Return (X, Y) of the center of cell containing provided text 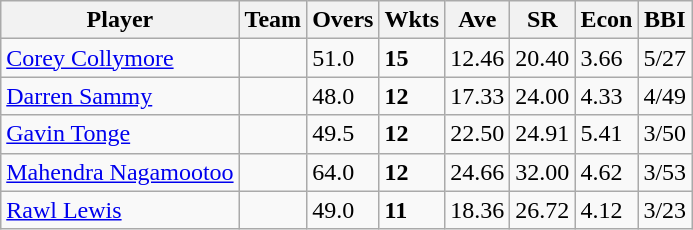
64.0 (343, 172)
17.33 (478, 96)
15 (412, 58)
4.12 (606, 210)
20.40 (542, 58)
Darren Sammy (120, 96)
Mahendra Nagamootoo (120, 172)
24.66 (478, 172)
Player (120, 20)
49.0 (343, 210)
22.50 (478, 134)
11 (412, 210)
BBI (665, 20)
Overs (343, 20)
Corey Collymore (120, 58)
Econ (606, 20)
24.00 (542, 96)
32.00 (542, 172)
24.91 (542, 134)
5.41 (606, 134)
Gavin Tonge (120, 134)
12.46 (478, 58)
26.72 (542, 210)
3.66 (606, 58)
5/27 (665, 58)
18.36 (478, 210)
49.5 (343, 134)
3/53 (665, 172)
Rawl Lewis (120, 210)
48.0 (343, 96)
4.62 (606, 172)
Wkts (412, 20)
3/50 (665, 134)
SR (542, 20)
4/49 (665, 96)
Ave (478, 20)
3/23 (665, 210)
Team (273, 20)
51.0 (343, 58)
4.33 (606, 96)
